Output the [X, Y] coordinate of the center of the cell containing the given text.  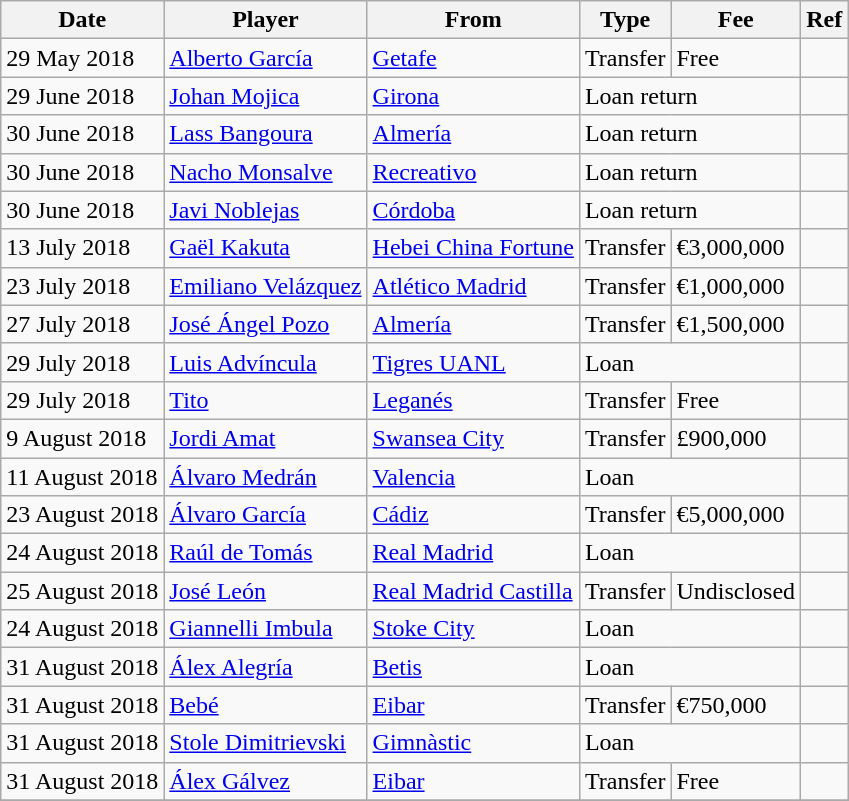
9 August 2018 [82, 438]
Real Madrid [473, 553]
Javi Noblejas [266, 210]
€750,000 [736, 705]
From [473, 20]
Raúl de Tomás [266, 553]
Valencia [473, 477]
Player [266, 20]
Leganés [473, 400]
Swansea City [473, 438]
Álvaro Medrán [266, 477]
Cádiz [473, 515]
Álex Alegría [266, 667]
Recreativo [473, 172]
27 July 2018 [82, 324]
Type [625, 20]
29 May 2018 [82, 58]
Girona [473, 96]
Stole Dimitrievski [266, 743]
£900,000 [736, 438]
Gaël Kakuta [266, 248]
Stoke City [473, 629]
€1,500,000 [736, 324]
Nacho Monsalve [266, 172]
Tigres UANL [473, 362]
José Ángel Pozo [266, 324]
Bebé [266, 705]
Tito [266, 400]
Jordi Amat [266, 438]
Lass Bangoura [266, 134]
Hebei China Fortune [473, 248]
Atlético Madrid [473, 286]
23 July 2018 [82, 286]
€3,000,000 [736, 248]
Real Madrid Castilla [473, 591]
€1,000,000 [736, 286]
Álvaro García [266, 515]
Luis Advíncula [266, 362]
Fee [736, 20]
Giannelli Imbula [266, 629]
11 August 2018 [82, 477]
23 August 2018 [82, 515]
Undisclosed [736, 591]
29 June 2018 [82, 96]
Alberto García [266, 58]
Ref [824, 20]
Álex Gálvez [266, 781]
13 July 2018 [82, 248]
25 August 2018 [82, 591]
Córdoba [473, 210]
Emiliano Velázquez [266, 286]
José León [266, 591]
Gimnàstic [473, 743]
Johan Mojica [266, 96]
Getafe [473, 58]
Date [82, 20]
€5,000,000 [736, 515]
Betis [473, 667]
